Detect which cell encompasses the target text, then output its (X, Y) center coordinate. 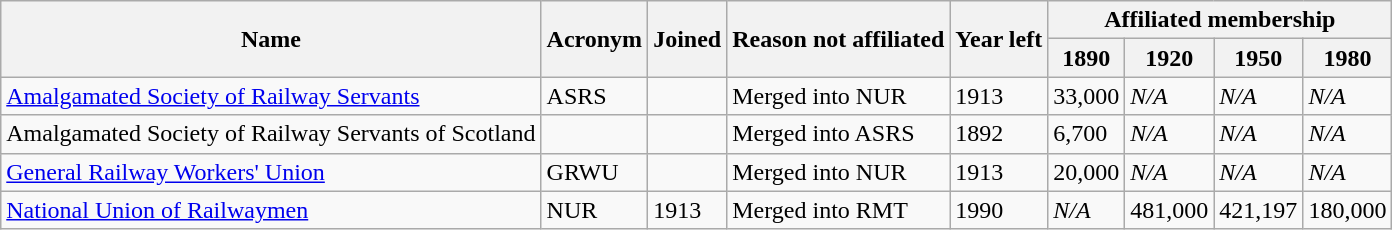
180,000 (1348, 210)
33,000 (1086, 96)
1950 (1258, 58)
Name (271, 39)
1892 (999, 134)
20,000 (1086, 172)
Affiliated membership (1220, 20)
Merged into ASRS (838, 134)
1990 (999, 210)
Merged into RMT (838, 210)
Amalgamated Society of Railway Servants of Scotland (271, 134)
NUR (594, 210)
6,700 (1086, 134)
ASRS (594, 96)
1980 (1348, 58)
Reason not affiliated (838, 39)
1890 (1086, 58)
General Railway Workers' Union (271, 172)
1920 (1170, 58)
Amalgamated Society of Railway Servants (271, 96)
National Union of Railwaymen (271, 210)
421,197 (1258, 210)
Joined (688, 39)
GRWU (594, 172)
Year left (999, 39)
481,000 (1170, 210)
Acronym (594, 39)
